Search for the cell housing the specified text and yield its (x, y) center coordinate. 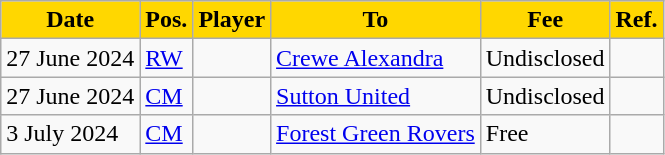
Date (70, 20)
Forest Green Rovers (376, 134)
Crewe Alexandra (376, 58)
Ref. (636, 20)
Sutton United (376, 96)
Pos. (166, 20)
To (376, 20)
RW (166, 58)
3 July 2024 (70, 134)
Fee (545, 20)
Free (545, 134)
Player (232, 20)
